Output the (x, y) coordinate of the center of the cell containing the given text.  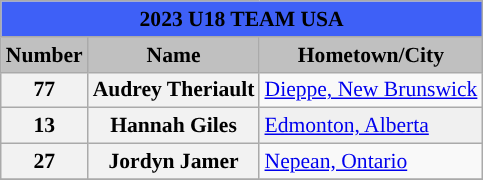
Number (44, 55)
Audrey Theriault (174, 90)
Name (174, 55)
13 (44, 126)
2023 U18 TEAM USA (242, 19)
Dieppe, New Brunswick (370, 90)
27 (44, 162)
Jordyn Jamer (174, 162)
Edmonton, Alberta (370, 126)
77 (44, 90)
Hometown/City (370, 55)
Nepean, Ontario (370, 162)
Hannah Giles (174, 126)
